Return (X, Y) of the center of cell containing provided text 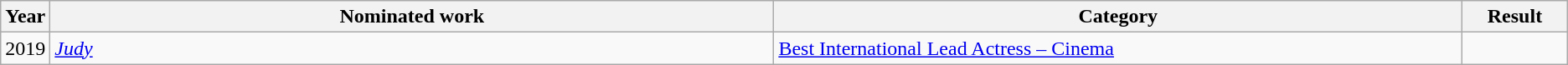
Year (25, 17)
Best International Lead Actress – Cinema (1118, 48)
Category (1118, 17)
Nominated work (412, 17)
2019 (25, 48)
Judy (412, 48)
Result (1515, 17)
